Output the [X, Y] coordinate of the center of the cell containing the given text.  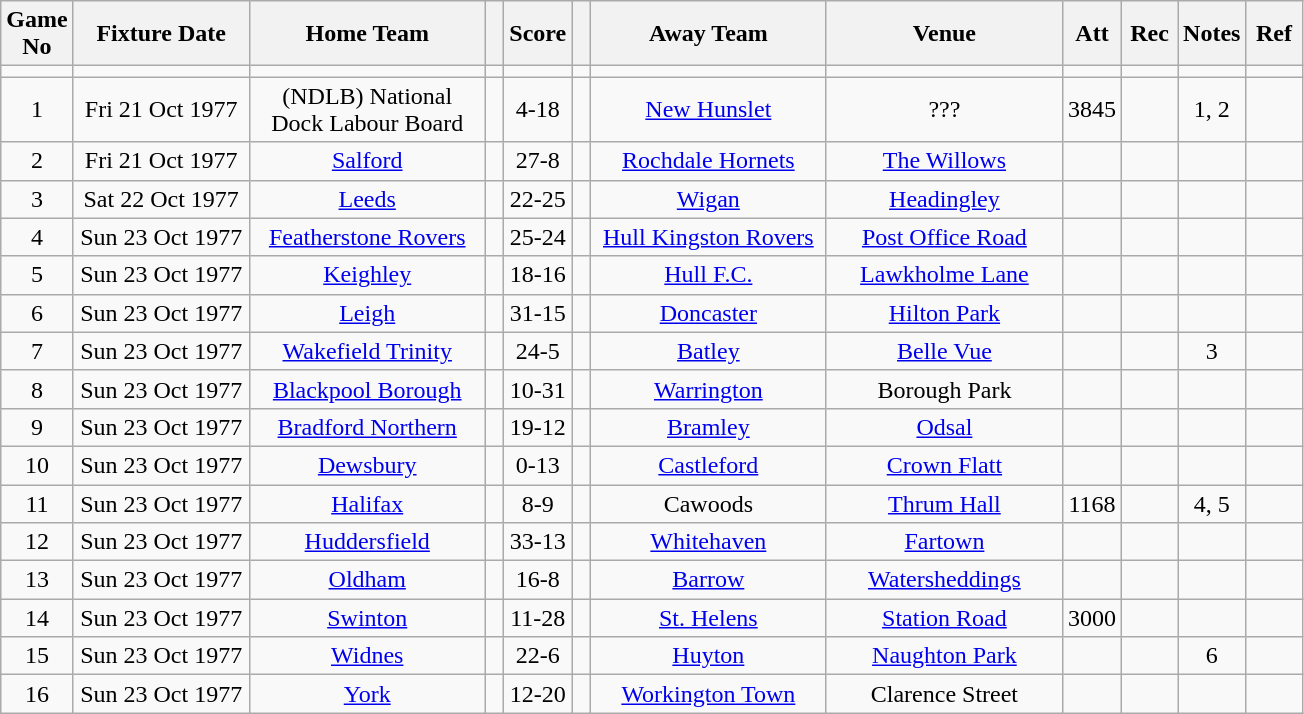
Wakefield Trinity [367, 351]
4, 5 [1212, 503]
Whitehaven [708, 542]
1 [37, 110]
10 [37, 465]
Leigh [367, 313]
Halifax [367, 503]
15 [37, 656]
31-15 [538, 313]
Belle Vue [944, 351]
4-18 [538, 110]
Fixture Date [161, 34]
??? [944, 110]
Featherstone Rovers [367, 237]
3845 [1092, 110]
16 [37, 694]
Headingley [944, 199]
The Willows [944, 161]
Batley [708, 351]
0-13 [538, 465]
13 [37, 580]
Ref [1274, 34]
Station Road [944, 618]
1168 [1092, 503]
12 [37, 542]
Dewsbury [367, 465]
Watersheddings [944, 580]
22-25 [538, 199]
11 [37, 503]
8 [37, 389]
Rec [1150, 34]
Wigan [708, 199]
Crown Flatt [944, 465]
1, 2 [1212, 110]
Huyton [708, 656]
Swinton [367, 618]
Oldham [367, 580]
York [367, 694]
St. Helens [708, 618]
Fartown [944, 542]
4 [37, 237]
Widnes [367, 656]
Leeds [367, 199]
11-28 [538, 618]
10-31 [538, 389]
Att [1092, 34]
Bradford Northern [367, 427]
Castleford [708, 465]
Huddersfield [367, 542]
Doncaster [708, 313]
27-8 [538, 161]
33-13 [538, 542]
18-16 [538, 275]
Odsal [944, 427]
Naughton Park [944, 656]
Thrum Hall [944, 503]
3000 [1092, 618]
5 [37, 275]
Cawoods [708, 503]
Warrington [708, 389]
Hull F.C. [708, 275]
Blackpool Borough [367, 389]
Borough Park [944, 389]
Barrow [708, 580]
9 [37, 427]
Venue [944, 34]
25-24 [538, 237]
Bramley [708, 427]
Lawkholme Lane [944, 275]
14 [37, 618]
New Hunslet [708, 110]
(NDLB) National Dock Labour Board [367, 110]
22-6 [538, 656]
Workington Town [708, 694]
Game No [37, 34]
12-20 [538, 694]
Notes [1212, 34]
Post Office Road [944, 237]
24-5 [538, 351]
Home Team [367, 34]
Clarence Street [944, 694]
Hull Kingston Rovers [708, 237]
19-12 [538, 427]
Away Team [708, 34]
Score [538, 34]
Hilton Park [944, 313]
2 [37, 161]
Sat 22 Oct 1977 [161, 199]
16-8 [538, 580]
7 [37, 351]
Rochdale Hornets [708, 161]
Salford [367, 161]
8-9 [538, 503]
Keighley [367, 275]
